Pinpoint the cell where the given text exists, returning its (x, y) midpoint coordinate. 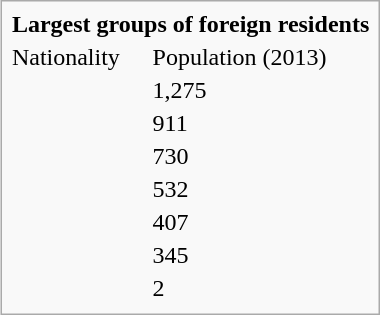
911 (261, 123)
345 (261, 255)
1,275 (261, 90)
Largest groups of foreign residents (190, 24)
2 (261, 288)
532 (261, 189)
407 (261, 222)
730 (261, 156)
Population (2013) (261, 57)
Nationality (79, 57)
